Identify which cell holds the provided text, then report its (x, y) central coordinate. 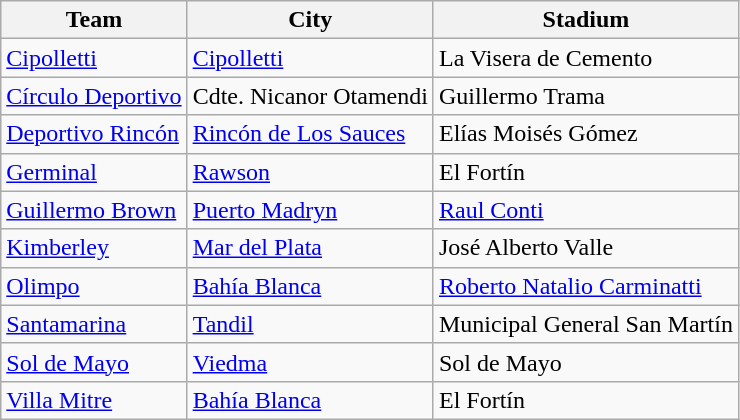
La Visera de Cemento (586, 58)
Viedma (310, 362)
Santamarina (94, 324)
Guillermo Trama (586, 96)
José Alberto Valle (586, 248)
Kimberley (94, 248)
Roberto Natalio Carminatti (586, 286)
Cdte. Nicanor Otamendi (310, 96)
Rincón de Los Sauces (310, 134)
Guillermo Brown (94, 210)
Municipal General San Martín (586, 324)
Raul Conti (586, 210)
Puerto Madryn (310, 210)
Team (94, 20)
Rawson (310, 172)
Olimpo (94, 286)
Tandil (310, 324)
Germinal (94, 172)
Villa Mitre (94, 400)
Stadium (586, 20)
City (310, 20)
Círculo Deportivo (94, 96)
Elías Moisés Gómez (586, 134)
Mar del Plata (310, 248)
Deportivo Rincón (94, 134)
